Return the (x, y) coordinate for the center point of the cell that contains the specified text.  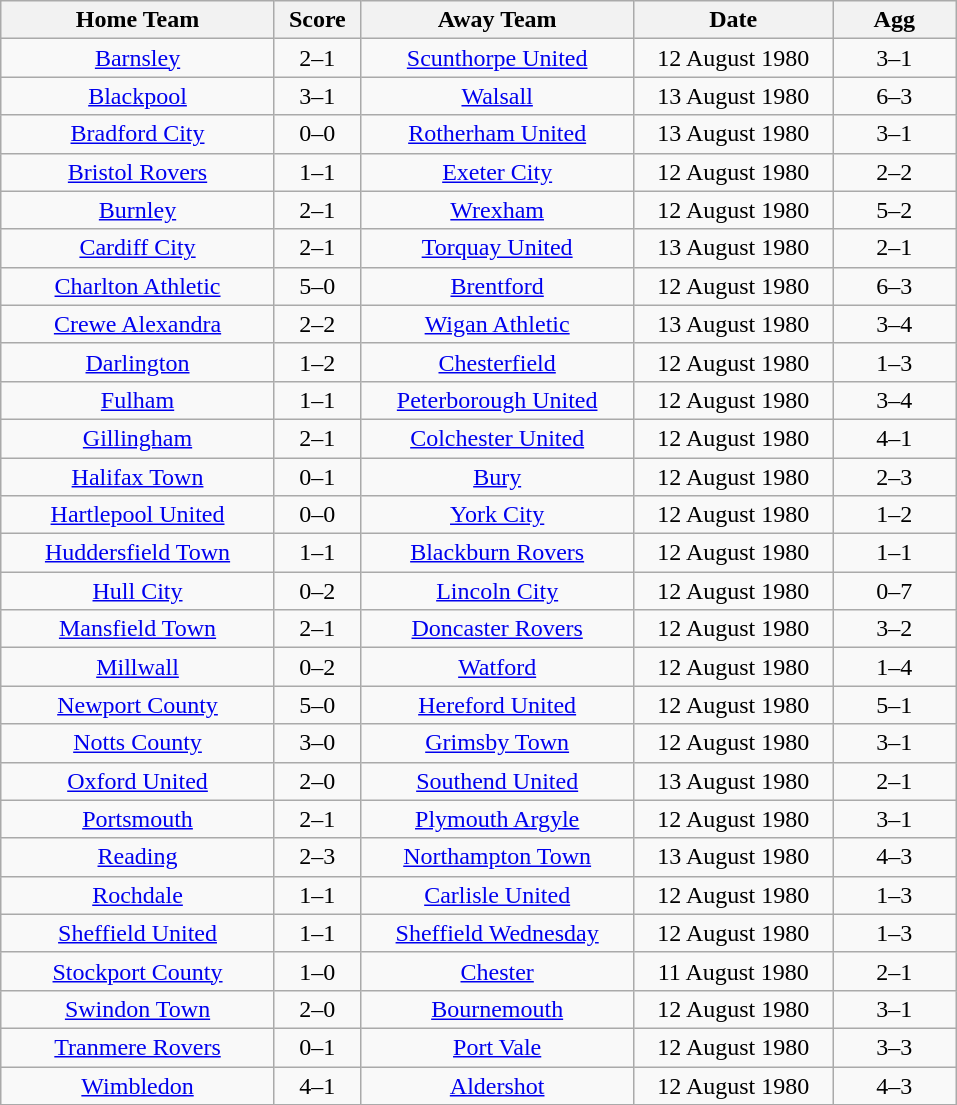
Bournemouth (497, 1009)
3–3 (894, 1047)
Oxford United (138, 781)
Stockport County (138, 971)
Southend United (497, 781)
Date (734, 20)
Exeter City (497, 172)
Lincoln City (497, 591)
Hereford United (497, 705)
Northampton Town (497, 857)
Hartlepool United (138, 515)
Bury (497, 477)
Blackburn Rovers (497, 553)
Darlington (138, 362)
Aldershot (497, 1085)
Millwall (138, 667)
Huddersfield Town (138, 553)
Walsall (497, 96)
York City (497, 515)
Newport County (138, 705)
11 August 1980 (734, 971)
Blackpool (138, 96)
Gillingham (138, 438)
Portsmouth (138, 819)
Grimsby Town (497, 743)
Wimbledon (138, 1085)
Peterborough United (497, 400)
Fulham (138, 400)
Chesterfield (497, 362)
Home Team (138, 20)
Plymouth Argyle (497, 819)
Score (317, 20)
Agg (894, 20)
Wrexham (497, 210)
1–0 (317, 971)
Wigan Athletic (497, 324)
Torquay United (497, 248)
Brentford (497, 286)
5–1 (894, 705)
1–4 (894, 667)
3–0 (317, 743)
Doncaster Rovers (497, 629)
Rochdale (138, 895)
Scunthorpe United (497, 58)
Cardiff City (138, 248)
Port Vale (497, 1047)
Bristol Rovers (138, 172)
Watford (497, 667)
Halifax Town (138, 477)
Burnley (138, 210)
Mansfield Town (138, 629)
Chester (497, 971)
Notts County (138, 743)
Sheffield United (138, 933)
Crewe Alexandra (138, 324)
Sheffield Wednesday (497, 933)
5–2 (894, 210)
Swindon Town (138, 1009)
Rotherham United (497, 134)
Bradford City (138, 134)
0–7 (894, 591)
Carlisle United (497, 895)
Barnsley (138, 58)
Charlton Athletic (138, 286)
Away Team (497, 20)
Tranmere Rovers (138, 1047)
3–2 (894, 629)
Hull City (138, 591)
Reading (138, 857)
Colchester United (497, 438)
